Extract the (X, Y) coordinate from the center of the cell holding the provided text.  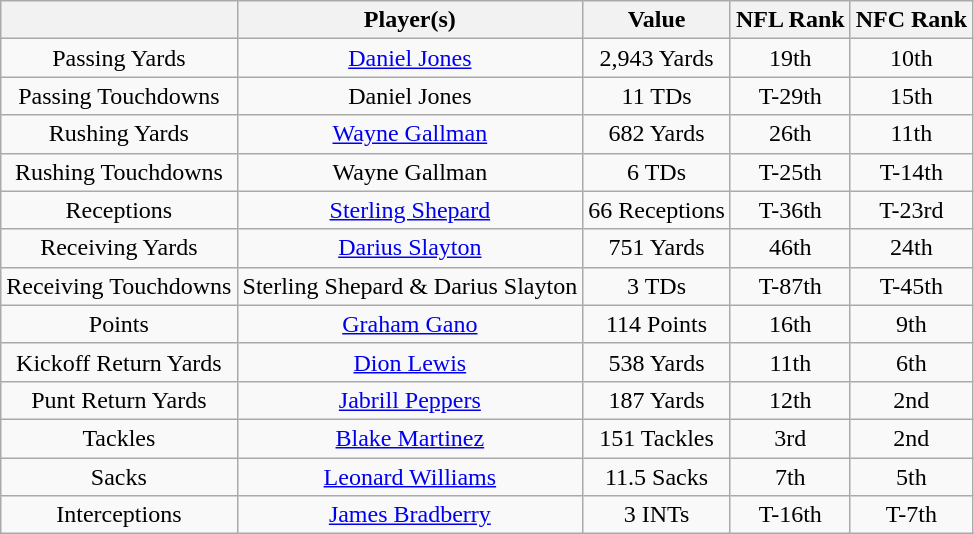
Leonard Williams (410, 477)
114 Points (657, 324)
T-14th (911, 172)
3 TDs (657, 286)
Punt Return Yards (119, 400)
3 INTs (657, 515)
NFL Rank (790, 20)
Interceptions (119, 515)
6th (911, 362)
T-45th (911, 286)
Passing Touchdowns (119, 96)
16th (790, 324)
Sterling Shepard (410, 210)
751 Yards (657, 248)
James Bradberry (410, 515)
19th (790, 58)
Value (657, 20)
Jabrill Peppers (410, 400)
Rushing Touchdowns (119, 172)
7th (790, 477)
Dion Lewis (410, 362)
12th (790, 400)
T-7th (911, 515)
T-36th (790, 210)
T-87th (790, 286)
Tackles (119, 438)
15th (911, 96)
6 TDs (657, 172)
Darius Slayton (410, 248)
Graham Gano (410, 324)
11.5 Sacks (657, 477)
Receiving Yards (119, 248)
46th (790, 248)
Passing Yards (119, 58)
10th (911, 58)
187 Yards (657, 400)
NFC Rank (911, 20)
Rushing Yards (119, 134)
151 Tackles (657, 438)
Receptions (119, 210)
Blake Martinez (410, 438)
11 TDs (657, 96)
Points (119, 324)
26th (790, 134)
Kickoff Return Yards (119, 362)
T-29th (790, 96)
Sterling Shepard & Darius Slayton (410, 286)
2,943 Yards (657, 58)
682 Yards (657, 134)
Sacks (119, 477)
538 Yards (657, 362)
5th (911, 477)
66 Receptions (657, 210)
Player(s) (410, 20)
24th (911, 248)
T-25th (790, 172)
T-16th (790, 515)
Receiving Touchdowns (119, 286)
9th (911, 324)
T-23rd (911, 210)
3rd (790, 438)
